Search for the cell housing the specified text and yield its (x, y) center coordinate. 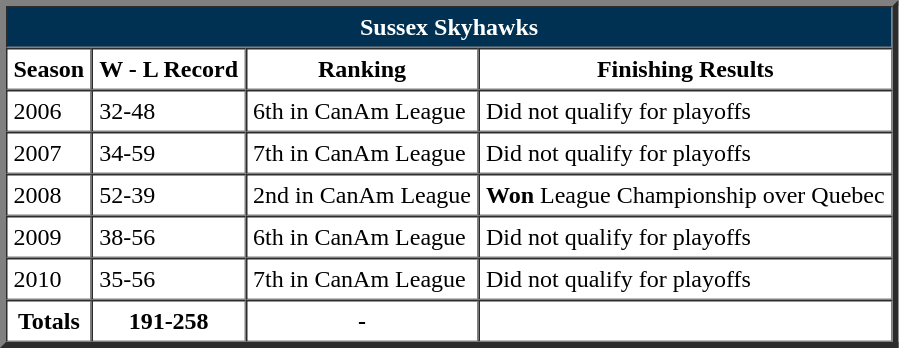
Ranking (362, 69)
2010 (49, 279)
35-56 (169, 279)
2nd in CanAm League (362, 195)
Finishing Results (686, 69)
Season (49, 69)
Sussex Skyhawks (449, 27)
2007 (49, 153)
W - L Record (169, 69)
52-39 (169, 195)
32-48 (169, 111)
38-56 (169, 237)
Totals (49, 321)
- (362, 321)
Won League Championship over Quebec (686, 195)
2009 (49, 237)
2006 (49, 111)
34-59 (169, 153)
191-258 (169, 321)
2008 (49, 195)
